Determine the [X, Y] coordinate at the center of the cell enclosing the given text.  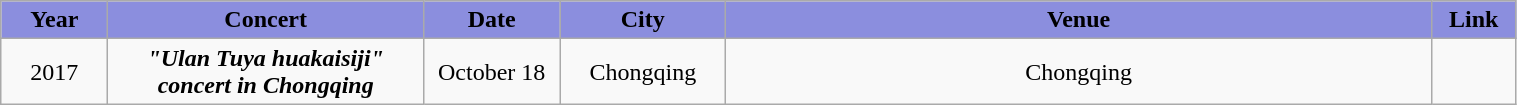
Venue [1079, 20]
City [643, 20]
2017 [54, 72]
Date [491, 20]
Year [54, 20]
Concert [266, 20]
"Ulan Tuya huakaisiji" concert in Chongqing [266, 72]
Link [1474, 20]
October 18 [491, 72]
